Pinpoint the cell where the given text exists, returning its (X, Y) midpoint coordinate. 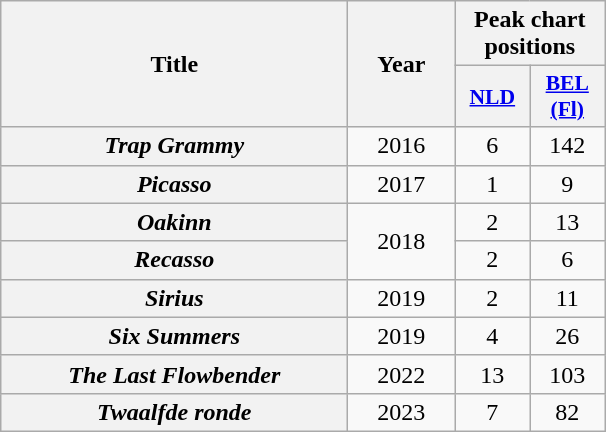
Peak chart positions (530, 34)
4 (492, 336)
Recasso (174, 260)
7 (492, 412)
The Last Flowbender (174, 374)
Trap Grammy (174, 146)
Oakinn (174, 222)
Twaalfde ronde (174, 412)
82 (568, 412)
2017 (402, 184)
2022 (402, 374)
Sirius (174, 298)
11 (568, 298)
BEL(Fl) (568, 96)
Year (402, 64)
NLD (492, 96)
103 (568, 374)
2018 (402, 241)
2016 (402, 146)
1 (492, 184)
2023 (402, 412)
Title (174, 64)
26 (568, 336)
Picasso (174, 184)
Six Summers (174, 336)
142 (568, 146)
9 (568, 184)
